Identify which cell holds the provided text, then report its (X, Y) central coordinate. 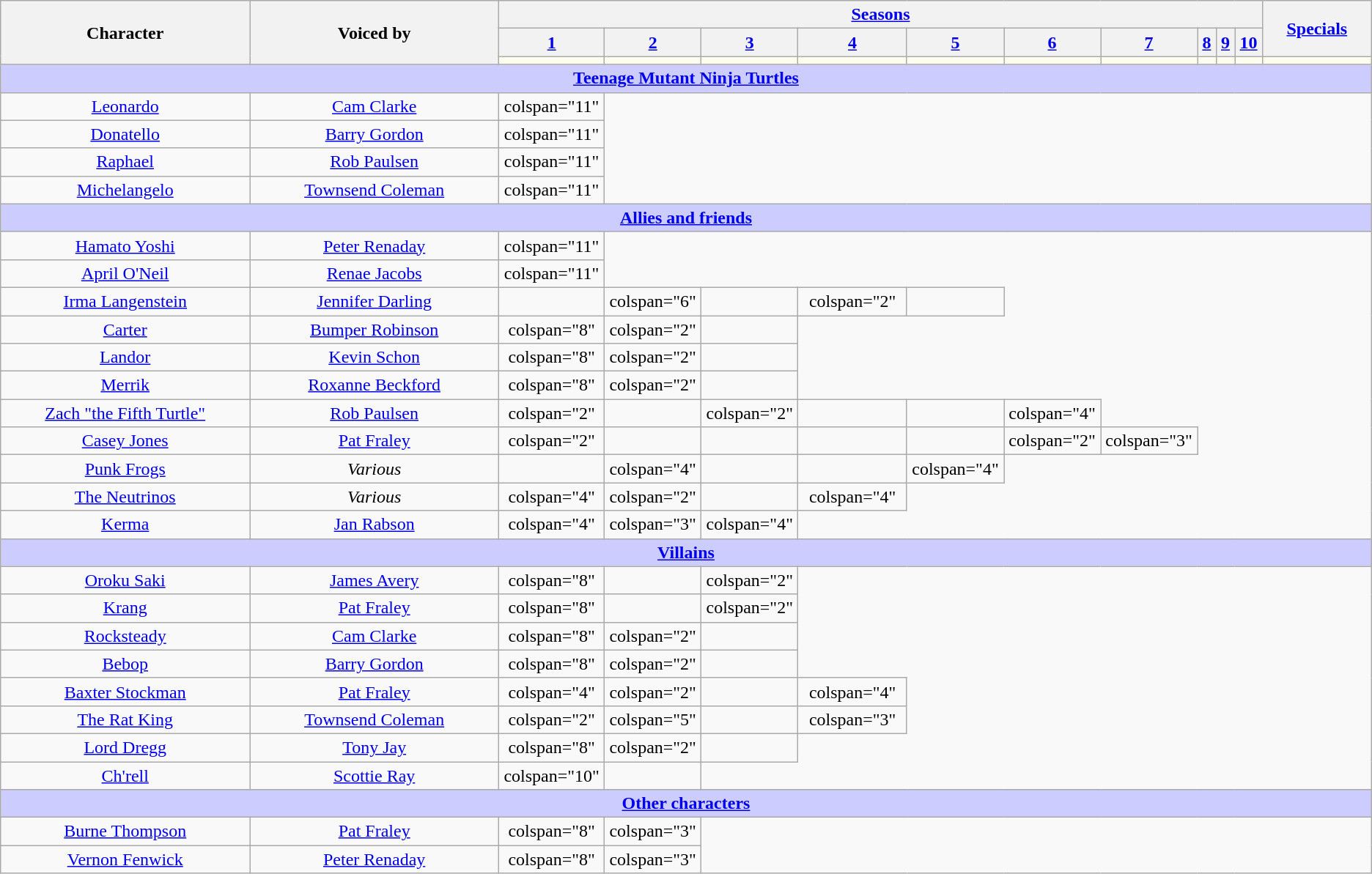
6 (1052, 42)
7 (1149, 42)
3 (750, 42)
The Rat King (125, 719)
10 (1249, 42)
Lord Dregg (125, 747)
The Neutrinos (125, 497)
Scottie Ray (375, 776)
Ch'rell (125, 776)
Baxter Stockman (125, 692)
Landor (125, 358)
Voiced by (375, 32)
8 (1207, 42)
Tony Jay (375, 747)
2 (653, 42)
Renae Jacobs (375, 273)
Teenage Mutant Ninja Turtles (686, 78)
Hamato Yoshi (125, 245)
Michelangelo (125, 190)
Irma Langenstein (125, 301)
Character (125, 32)
James Avery (375, 580)
Zach "the Fifth Turtle" (125, 413)
Bebop (125, 664)
Specials (1316, 29)
Casey Jones (125, 441)
Vernon Fenwick (125, 859)
Other characters (686, 804)
April O'Neil (125, 273)
colspan="10" (552, 776)
Krang (125, 608)
5 (955, 42)
Merrik (125, 385)
Oroku Saki (125, 580)
Kevin Schon (375, 358)
9 (1225, 42)
colspan="6" (653, 301)
Punk Frogs (125, 469)
Bumper Robinson (375, 329)
Villains (686, 552)
Rocksteady (125, 636)
Allies and friends (686, 218)
Jan Rabson (375, 525)
Raphael (125, 162)
4 (853, 42)
Seasons (881, 15)
1 (552, 42)
Leonardo (125, 106)
Burne Thompson (125, 832)
colspan="5" (653, 719)
Kerma (125, 525)
Jennifer Darling (375, 301)
Donatello (125, 134)
Roxanne Beckford (375, 385)
Carter (125, 329)
